Scan for the cell matching the given text and deliver its [X, Y] coordinate at center. 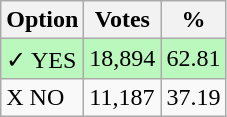
✓ YES [42, 59]
Option [42, 20]
37.19 [194, 97]
X NO [42, 97]
11,187 [122, 97]
18,894 [122, 59]
% [194, 20]
62.81 [194, 59]
Votes [122, 20]
